Determine the [x, y] coordinate at the center of the cell enclosing the given text.  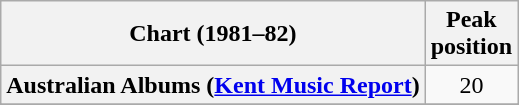
20 [471, 85]
Australian Albums (Kent Music Report) [213, 85]
Peakposition [471, 34]
Chart (1981–82) [213, 34]
